From the cell containing the given text, extract its center point as [x, y] coordinate. 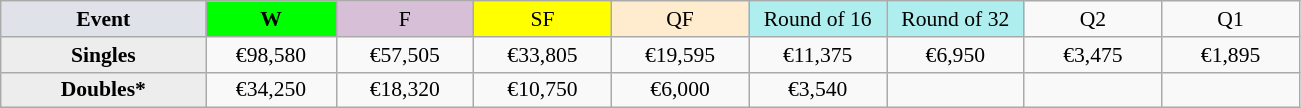
€18,320 [405, 90]
Q1 [1231, 19]
€98,580 [271, 55]
€19,595 [680, 55]
Singles [104, 55]
Event [104, 19]
Round of 32 [955, 19]
W [271, 19]
€57,505 [405, 55]
€33,805 [543, 55]
€3,540 [818, 90]
€10,750 [543, 90]
Q2 [1093, 19]
SF [543, 19]
€11,375 [818, 55]
Round of 16 [818, 19]
€1,895 [1231, 55]
€6,000 [680, 90]
F [405, 19]
Doubles* [104, 90]
€34,250 [271, 90]
€6,950 [955, 55]
€3,475 [1093, 55]
QF [680, 19]
